For the text-containing cell, return its midpoint in (x, y) coordinate format. 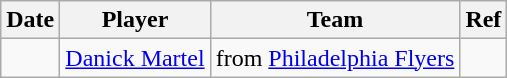
Team (335, 20)
from Philadelphia Flyers (335, 58)
Date (30, 20)
Player (135, 20)
Danick Martel (135, 58)
Ref (484, 20)
